Determine the (x, y) coordinate at the center of the cell enclosing the given text.  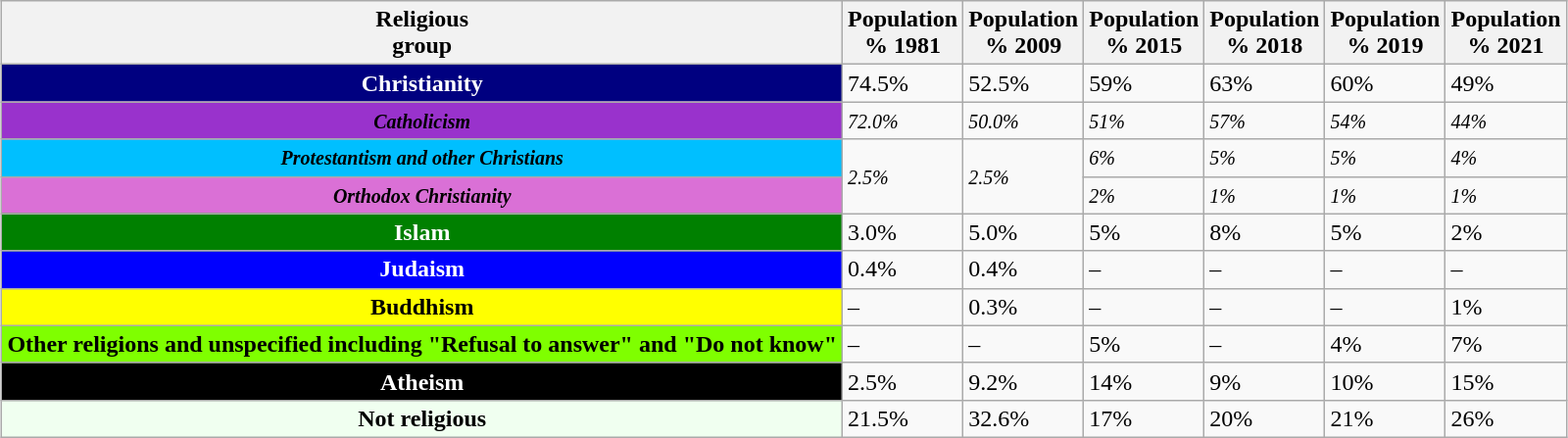
Buddhism (422, 307)
54% (1386, 121)
44% (1505, 121)
Population % 2021 (1505, 33)
Population % 2015 (1145, 33)
20% (1264, 418)
Not religious (422, 418)
Judaism (422, 269)
3.0% (904, 232)
21.5% (904, 418)
Atheism (422, 381)
15% (1505, 381)
9% (1264, 381)
10% (1386, 381)
60% (1386, 83)
50.0% (1023, 121)
63% (1264, 83)
32.6% (1023, 418)
Population % 1981 (904, 33)
Other religions and unspecified including "Refusal to answer" and "Do not know" (422, 344)
Population % 2019 (1386, 33)
Catholicism (422, 121)
59% (1145, 83)
74.5% (904, 83)
9.2% (1023, 381)
5.0% (1023, 232)
Islam (422, 232)
57% (1264, 121)
Christianity (422, 83)
Orthodox Christianity (422, 195)
52.5% (1023, 83)
26% (1505, 418)
8% (1264, 232)
7% (1505, 344)
49% (1505, 83)
Protestantism and other Christians (422, 158)
Religiousgroup (422, 33)
Population % 2009 (1023, 33)
6% (1145, 158)
72.0% (904, 121)
51% (1145, 121)
21% (1386, 418)
0.3% (1023, 307)
Population % 2018 (1264, 33)
17% (1145, 418)
14% (1145, 381)
